Provide the (X, Y) coordinate of the cell's center where the given text is located.  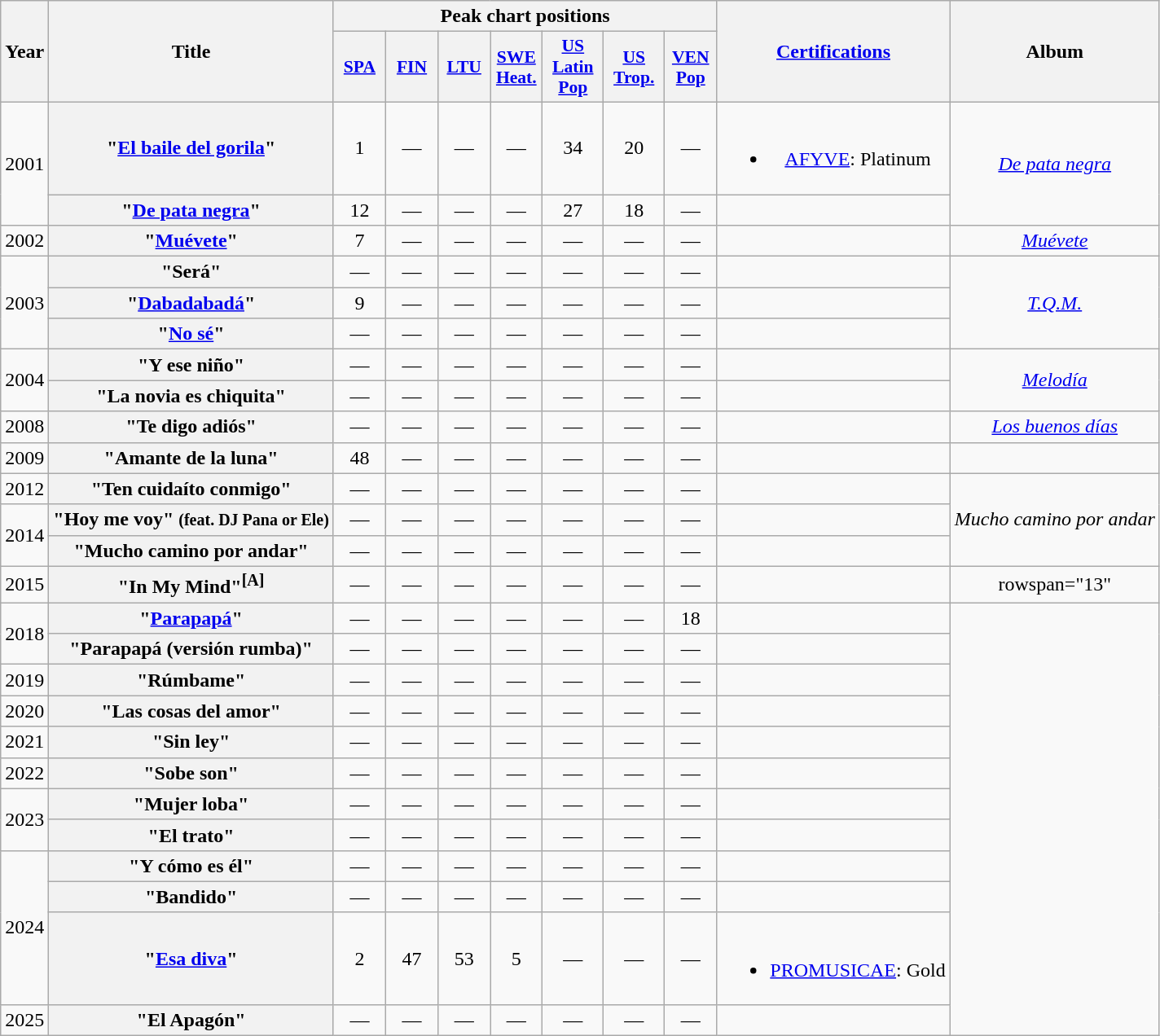
2012 (24, 489)
USTrop. (634, 67)
2008 (24, 427)
20 (634, 148)
2024 (24, 927)
T.Q.M. (1054, 303)
Title (191, 52)
2025 (24, 1020)
48 (359, 458)
2 (359, 958)
SPA (359, 67)
2003 (24, 303)
"El baile del gorila" (191, 148)
"Bandido" (191, 897)
rowspan="13" (1054, 585)
9 (359, 303)
Melodía (1054, 380)
"In My Mind"[A] (191, 585)
LTU (464, 67)
7 (359, 241)
"Parapapá" (191, 618)
De pata negra (1054, 163)
Mucho camino por andar (1054, 520)
34 (573, 148)
"De pata negra" (191, 209)
"Te digo adiós" (191, 427)
Certifications (833, 52)
Year (24, 52)
"Hoy me voy" (feat. DJ Pana or Ele) (191, 520)
Muévete (1054, 241)
"Mujer loba" (191, 804)
"El Apagón" (191, 1020)
"Muévete" (191, 241)
"Mucho camino por andar" (191, 551)
AFYVE: Platinum (833, 148)
1 (359, 148)
USLatinPop (573, 67)
2021 (24, 742)
2020 (24, 711)
"El trato" (191, 835)
2004 (24, 380)
Los buenos días (1054, 427)
2001 (24, 163)
2019 (24, 680)
Peak chart positions (525, 16)
"Parapapá (versión rumba)" (191, 649)
2022 (24, 773)
"Dabadabadá" (191, 303)
2015 (24, 585)
27 (573, 209)
2023 (24, 819)
"Y cómo es él" (191, 866)
VEN Pop (691, 67)
"Sin ley" (191, 742)
2014 (24, 535)
"La novia es chiquita" (191, 396)
"Rúmbame" (191, 680)
"Esa diva" (191, 958)
53 (464, 958)
2018 (24, 634)
"Y ese niño" (191, 365)
2002 (24, 241)
"No sé" (191, 334)
FIN (411, 67)
Album (1054, 52)
47 (411, 958)
PROMUSICAE: Gold (833, 958)
"Sobe son" (191, 773)
"Será" (191, 272)
5 (516, 958)
"Amante de la luna" (191, 458)
"Las cosas del amor" (191, 711)
"Ten cuidaíto conmigo" (191, 489)
SWEHeat. (516, 67)
2009 (24, 458)
12 (359, 209)
